Search for the cell housing the specified text and yield its (x, y) center coordinate. 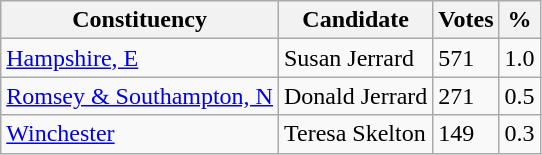
% (520, 20)
Susan Jerrard (355, 58)
Votes (466, 20)
0.5 (520, 96)
571 (466, 58)
Romsey & Southampton, N (140, 96)
1.0 (520, 58)
Constituency (140, 20)
Winchester (140, 134)
Candidate (355, 20)
149 (466, 134)
Teresa Skelton (355, 134)
271 (466, 96)
Donald Jerrard (355, 96)
Hampshire, E (140, 58)
0.3 (520, 134)
